Search for the cell housing the specified text and yield its [x, y] center coordinate. 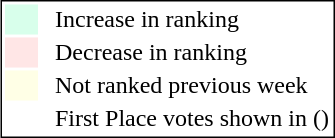
Decrease in ranking [192, 53]
Increase in ranking [192, 19]
First Place votes shown in () [192, 119]
Not ranked previous week [192, 85]
